Output the [x, y] coordinate of the center of the cell containing the given text.  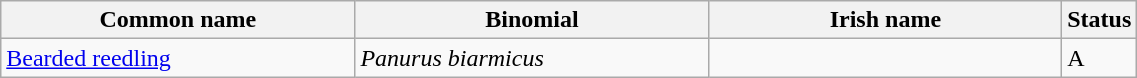
Status [1100, 20]
Irish name [886, 20]
A [1100, 58]
Bearded reedling [178, 58]
Binomial [532, 20]
Panurus biarmicus [532, 58]
Common name [178, 20]
